Provide the (x, y) coordinate of the cell's center where the given text is located.  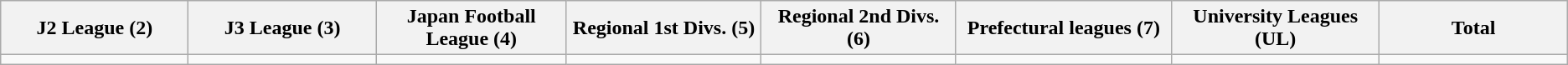
J3 League (3) (282, 28)
Prefectural leagues (7) (1064, 28)
University Leagues (UL) (1275, 28)
Japan Football League (4) (471, 28)
J2 League (2) (95, 28)
Total (1473, 28)
Regional 2nd Divs. (6) (859, 28)
Regional 1st Divs. (5) (663, 28)
